Output the (x, y) coordinate of the center of the cell containing the given text.  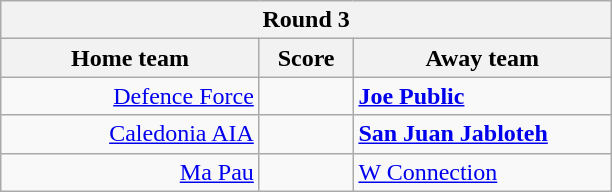
Caledonia AIA (130, 134)
Round 3 (306, 20)
Score (306, 58)
Away team (482, 58)
W Connection (482, 172)
Defence Force (130, 96)
Home team (130, 58)
Joe Public (482, 96)
Ma Pau (130, 172)
San Juan Jabloteh (482, 134)
